Detect which cell encompasses the target text, then output its (X, Y) center coordinate. 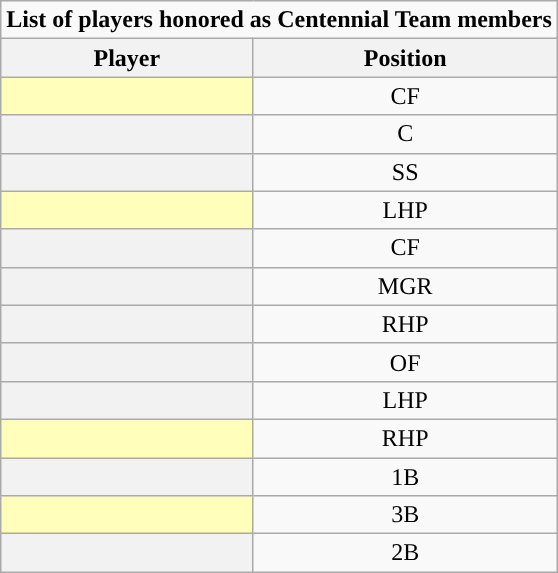
C (405, 134)
3B (405, 515)
Position (405, 58)
Player (127, 58)
OF (405, 362)
1B (405, 477)
List of players honored as Centennial Team members (280, 20)
MGR (405, 286)
SS (405, 172)
2B (405, 553)
